Locate the cell with the specified text and output its (x, y) center coordinate. 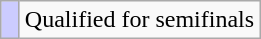
Qualified for semifinals (139, 20)
